Search for the cell housing the specified text and yield its [X, Y] center coordinate. 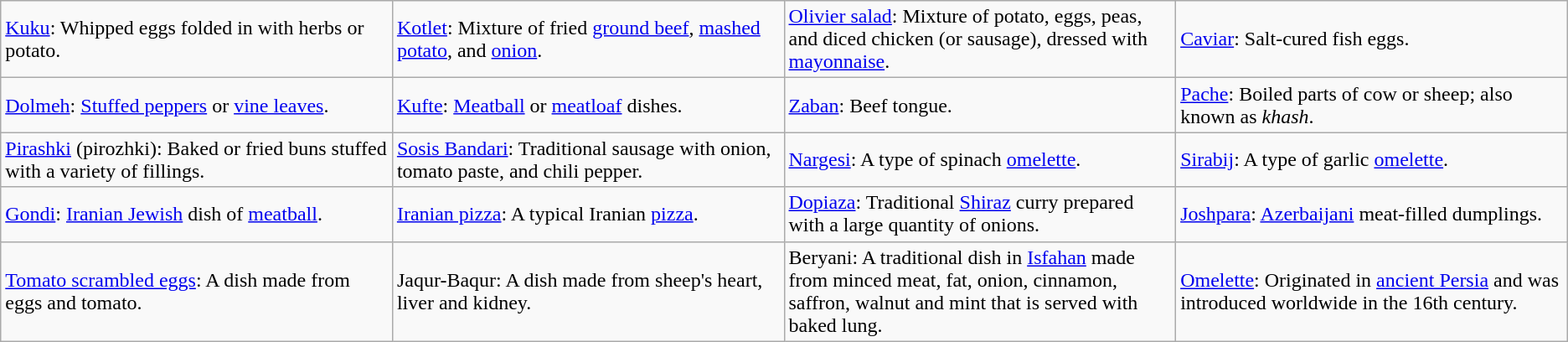
Pirashki (pirozhki): Baked or fried buns stuffed with a variety of fillings. [197, 159]
Dolmeh: Stuffed peppers or vine leaves. [197, 106]
Dopiaza: Traditional Shiraz curry prepared with a large quantity of onions. [980, 215]
Iranian pizza: A typical Iranian pizza. [588, 215]
Beryani: A traditional dish in Isfahan made from minced meat, fat, onion, cinnamon, saffron, walnut and mint that is served with baked lung. [980, 292]
Jaqur-Baqur: A dish made from sheep's heart, liver and kidney. [588, 292]
Tomato scrambled eggs: A dish made from eggs and tomato. [197, 292]
Nargesi: A type of spinach omelette. [980, 159]
Kuku: Whipped eggs folded in with herbs or potato. [197, 39]
Pache: Boiled parts of cow or sheep; also known as khash. [1372, 106]
Olivier salad: Mixture of potato, eggs, peas, and diced chicken (or sausage), dressed with mayonnaise. [980, 39]
Joshpara: Azerbaijani meat-filled dumplings. [1372, 215]
Omelette: Originated in ancient Persia and was introduced worldwide in the 16th century. [1372, 292]
Kotlet: Mixture of fried ground beef, mashed potato, and onion. [588, 39]
Zaban: Beef tongue. [980, 106]
Kufte: Meatball or meatloaf dishes. [588, 106]
Sosis Bandari: Traditional sausage with onion, tomato paste, and chili pepper. [588, 159]
Sirabij: A type of garlic omelette. [1372, 159]
Caviar: Salt-cured fish eggs. [1372, 39]
Gondi: Iranian Jewish dish of meatball. [197, 215]
